Extract the [x, y] coordinate from the center of the cell holding the provided text.  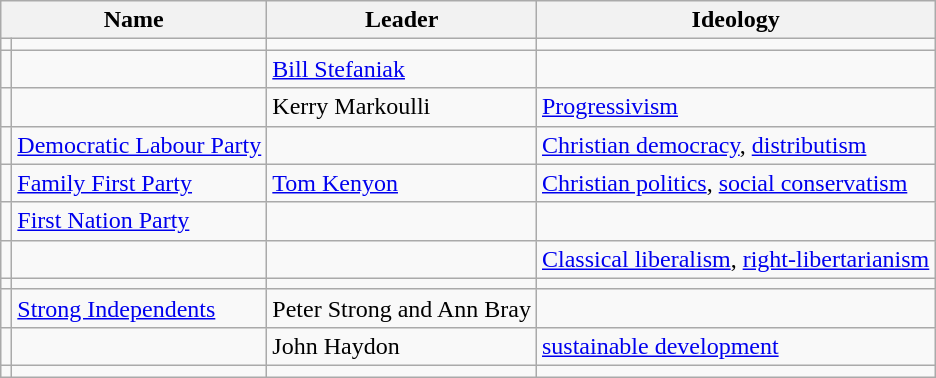
Tom Kenyon [402, 183]
Bill Stefaniak [402, 69]
First Nation Party [140, 221]
Progressivism [735, 107]
Kerry Markoulli [402, 107]
Democratic Labour Party [140, 145]
Christian politics, social conservatism [735, 183]
Family First Party [140, 183]
Peter Strong and Ann Bray [402, 308]
Christian democracy, distributism [735, 145]
John Haydon [402, 346]
Classical liberalism, right-libertarianism [735, 259]
Strong Independents [140, 308]
Ideology [735, 20]
sustainable development [735, 346]
Name [134, 20]
Leader [402, 20]
